Determine the [x, y] coordinate at the center of the cell enclosing the given text.  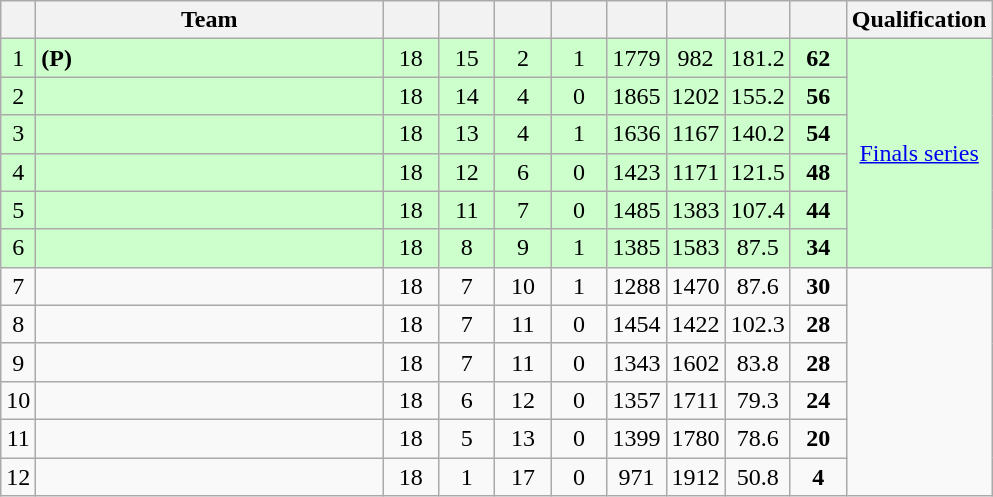
971 [636, 477]
14 [467, 96]
181.2 [758, 58]
1780 [696, 438]
Team [210, 20]
1711 [696, 400]
155.2 [758, 96]
1383 [696, 210]
982 [696, 58]
3 [18, 134]
79.3 [758, 400]
1865 [636, 96]
30 [818, 286]
54 [818, 134]
1470 [696, 286]
1779 [636, 58]
62 [818, 58]
1357 [636, 400]
83.8 [758, 362]
1485 [636, 210]
17 [523, 477]
24 [818, 400]
140.2 [758, 134]
(P) [210, 58]
1343 [636, 362]
1399 [636, 438]
1202 [696, 96]
87.6 [758, 286]
1167 [696, 134]
102.3 [758, 324]
121.5 [758, 172]
1583 [696, 248]
44 [818, 210]
Finals series [919, 153]
1454 [636, 324]
50.8 [758, 477]
20 [818, 438]
56 [818, 96]
34 [818, 248]
1602 [696, 362]
1423 [636, 172]
1171 [696, 172]
15 [467, 58]
107.4 [758, 210]
1422 [696, 324]
87.5 [758, 248]
1912 [696, 477]
48 [818, 172]
1636 [636, 134]
1288 [636, 286]
78.6 [758, 438]
Qualification [919, 20]
1385 [636, 248]
